Extract the [x, y] coordinate from the center of the cell holding the provided text.  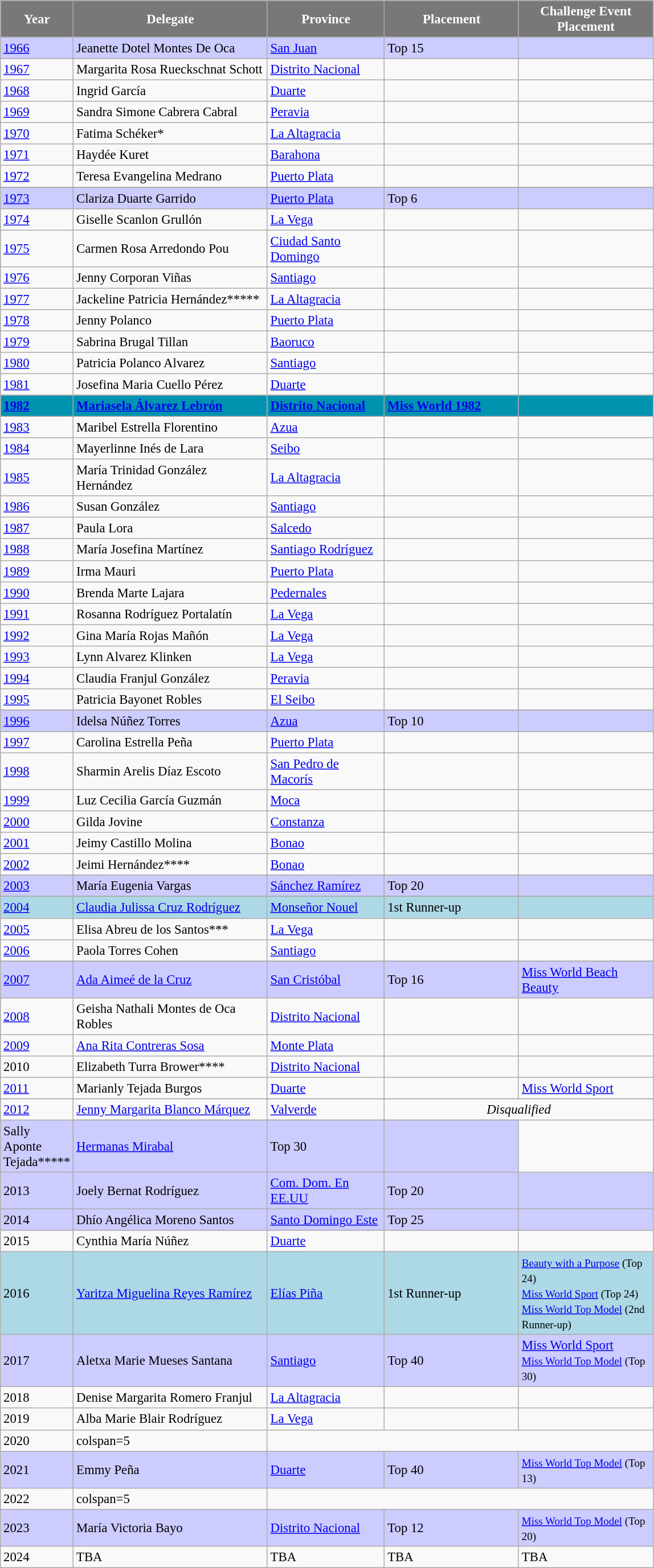
2005 [37, 929]
1983 [37, 428]
1978 [37, 321]
1979 [37, 342]
Mayerlinne Inés de Lara [171, 449]
1985 [37, 478]
1975 [37, 248]
Sharmin Arelis Díaz Escoto [171, 772]
San Juan [326, 48]
San Cristóbal [326, 979]
San Pedro de Macorís [326, 772]
Claudia Franjul González [171, 678]
Sánchez Ramírez [326, 886]
Aletxa Marie Mueses Santana [171, 1361]
Monte Plata [326, 1045]
1972 [37, 176]
Pedernales [326, 593]
Miss World Sport [586, 1088]
Top 30 [326, 1146]
Year [37, 19]
Top 25 [452, 1220]
Delegate [171, 19]
Miss World Top Model (Top 13) [586, 1470]
1982 [37, 406]
Province [326, 19]
2007 [37, 979]
Teresa Evangelina Medrano [171, 176]
1998 [37, 772]
Paola Torres Cohen [171, 950]
Dhío Angélica Moreno Santos [171, 1220]
Lynn Alvarez Klinken [171, 657]
1986 [37, 507]
Salcedo [326, 528]
Patricia Polanco Alvarez [171, 363]
Denise Margarita Romero Franjul [171, 1398]
1999 [37, 801]
Miss World Sport Miss World Top Model (Top 30) [586, 1361]
1989 [37, 571]
El Seibo [326, 700]
1977 [37, 299]
Claudia Julissa Cruz Rodríguez [171, 908]
1966 [37, 48]
Haydée Kuret [171, 155]
2022 [37, 1499]
Elías Piña [326, 1294]
Sabrina Brugal Tillan [171, 342]
2018 [37, 1398]
Alba Marie Blair Rodríguez [171, 1419]
2012 [37, 1110]
Brenda Marte Lajara [171, 593]
Jeimi Hernández**** [171, 865]
Challenge Event Placement [586, 19]
2017 [37, 1361]
Miss World Top Model (Top 20) [586, 1528]
Gilda Jovine [171, 822]
2019 [37, 1419]
Carolina Estrella Peña [171, 742]
Jeanette Dotel Montes De Oca [171, 48]
Miss World Beach Beauty [586, 979]
Jenny Margarita Blanco Márquez [171, 1110]
2014 [37, 1220]
Elisa Abreu de los Santos*** [171, 929]
1992 [37, 635]
Top 10 [452, 721]
2011 [37, 1088]
Com. Dom. En EE.UU [326, 1191]
Yaritza Miguelina Reyes Ramírez [171, 1294]
María Eugenia Vargas [171, 886]
Top 15 [452, 48]
Top 6 [452, 198]
Sally Aponte Tejada***** [37, 1146]
Barahona [326, 155]
María Trinidad González Hernández [171, 478]
2009 [37, 1045]
2021 [37, 1470]
Santo Domingo Este [326, 1220]
Monseñor Nouel [326, 908]
Marianly Tejada Burgos [171, 1088]
Ada Aimeé de la Cruz [171, 979]
2024 [37, 1557]
2010 [37, 1067]
2003 [37, 886]
Fatima Schéker* [171, 134]
2006 [37, 950]
Beauty with a Purpose (Top 24) Miss World Sport (Top 24) Miss World Top Model (2nd Runner-up) [586, 1294]
Placement [452, 19]
2004 [37, 908]
Carmen Rosa Arredondo Pou [171, 248]
Seibo [326, 449]
2002 [37, 865]
2008 [37, 1016]
Mariasela Álvarez Lebrón [171, 406]
Clariza Duarte Garrido [171, 198]
1974 [37, 219]
Miss World 1982 [452, 406]
Top 16 [452, 979]
Emmy Peña [171, 1470]
Moca [326, 801]
Valverde [326, 1110]
1997 [37, 742]
2013 [37, 1191]
2000 [37, 822]
Hermanas Mirabal [171, 1146]
Santiago Rodríguez [326, 550]
Baoruco [326, 342]
1993 [37, 657]
Top 12 [452, 1528]
1996 [37, 721]
1995 [37, 700]
1988 [37, 550]
Maribel Estrella Florentino [171, 428]
Luz Cecilia García Guzmán [171, 801]
1994 [37, 678]
2020 [37, 1440]
2023 [37, 1528]
Rosanna Rodríguez Portalatín [171, 614]
Geisha Nathali Montes de Oca Robles [171, 1016]
1968 [37, 91]
Joely Bernat Rodríguez [171, 1191]
1987 [37, 528]
Irma Mauri [171, 571]
Paula Lora [171, 528]
Cynthia María Núñez [171, 1241]
2015 [37, 1241]
Jeimy Castillo Molina [171, 843]
Gina María Rojas Mañón [171, 635]
1976 [37, 277]
1969 [37, 112]
1973 [37, 198]
1990 [37, 593]
Jenny Corporan Viñas [171, 277]
1967 [37, 69]
Ciudad Santo Domingo [326, 248]
Ingrid García [171, 91]
María Josefina Martínez [171, 550]
Ana Rita Contreras Sosa [171, 1045]
Disqualified [518, 1110]
María Victoria Bayo [171, 1528]
Margarita Rosa Rueckschnat Schott [171, 69]
Elizabeth Turra Brower**** [171, 1067]
Giselle Scanlon Grullón [171, 219]
1971 [37, 155]
Josefina Maria Cuello Pérez [171, 384]
2016 [37, 1294]
Jenny Polanco [171, 321]
1981 [37, 384]
1970 [37, 134]
1980 [37, 363]
Patricia Bayonet Robles [171, 700]
Idelsa Núñez Torres [171, 721]
1984 [37, 449]
Constanza [326, 822]
2001 [37, 843]
Jackeline Patricia Hernández***** [171, 299]
1991 [37, 614]
Sandra Simone Cabrera Cabral [171, 112]
Susan González [171, 507]
